Output the [x, y] coordinate of the center of the cell containing the given text.  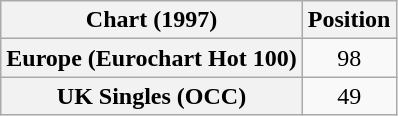
Europe (Eurochart Hot 100) [152, 58]
49 [349, 96]
UK Singles (OCC) [152, 96]
98 [349, 58]
Chart (1997) [152, 20]
Position [349, 20]
